Locate the cell with the specified text and output its [x, y] center coordinate. 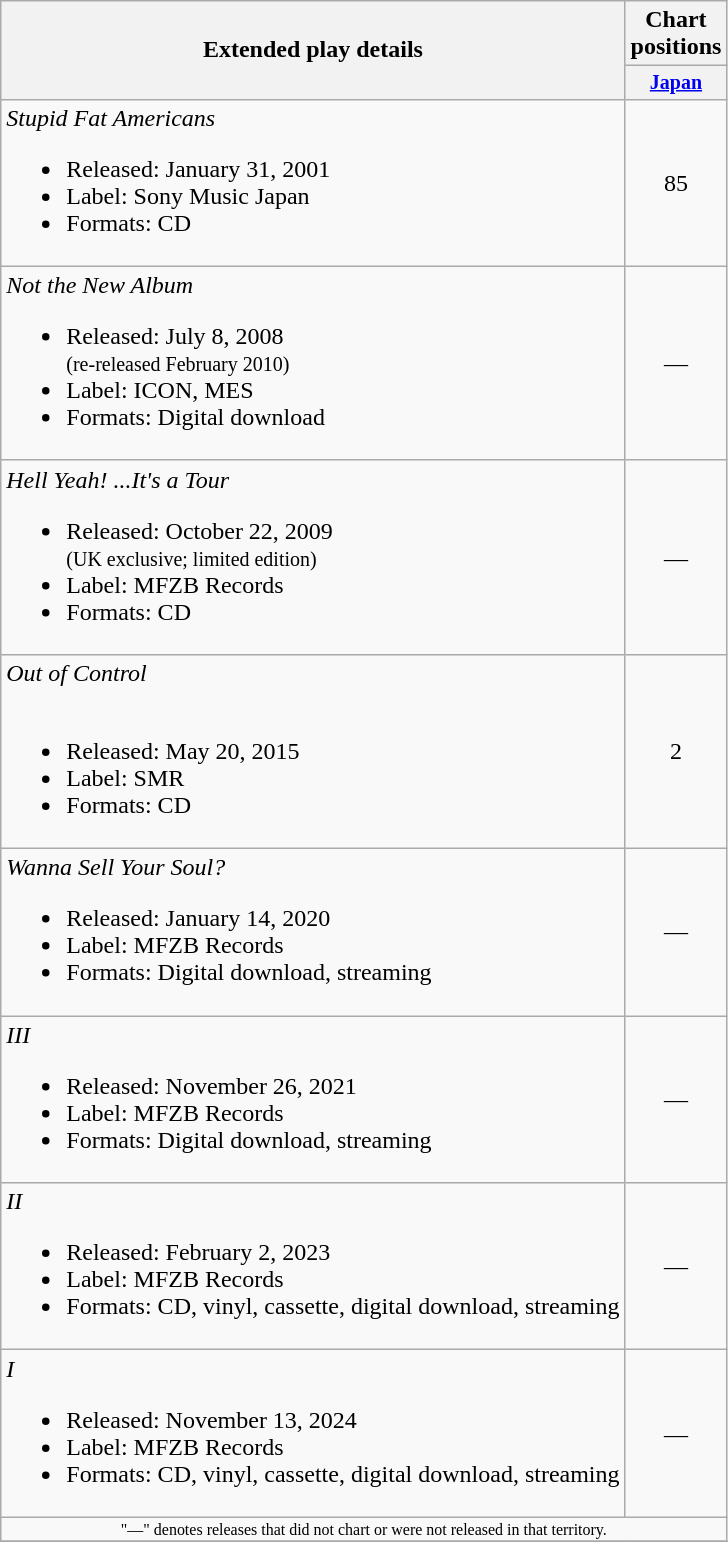
IIReleased: February 2, 2023Label: MFZB RecordsFormats: CD, vinyl, cassette, digital download, streaming [313, 1266]
"—" denotes releases that did not chart or were not released in that territory. [364, 1529]
Wanna Sell Your Soul?Released: January 14, 2020Label: MFZB RecordsFormats: Digital download, streaming [313, 932]
Hell Yeah! ...It's a TourReleased: October 22, 2009 (UK exclusive; limited edition)Label: MFZB RecordsFormats: CD [313, 557]
Chart positions [676, 34]
Not the New AlbumReleased: July 8, 2008 (re-released February 2010)Label: ICON, MESFormats: Digital download [313, 363]
2 [676, 751]
Extended play details [313, 50]
Out of Control Released: May 20, 2015Label: SMRFormats: CD [313, 751]
IIIReleased: November 26, 2021Label: MFZB RecordsFormats: Digital download, streaming [313, 1100]
Japan [676, 82]
Stupid Fat AmericansReleased: January 31, 2001Label: Sony Music JapanFormats: CD [313, 182]
IReleased: November 13, 2024Label: MFZB RecordsFormats: CD, vinyl, cassette, digital download, streaming [313, 1434]
85 [676, 182]
